For the text-containing cell, return its midpoint in [x, y] coordinate format. 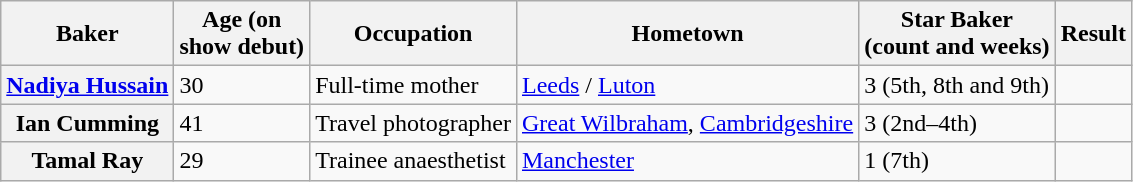
3 (2nd–4th) [957, 123]
Tamal Ray [88, 161]
Ian Cumming [88, 123]
30 [242, 85]
Baker [88, 34]
Result [1093, 34]
Star Baker(count and weeks) [957, 34]
Manchester [687, 161]
3 (5th, 8th and 9th) [957, 85]
Full-time mother [414, 85]
Leeds / Luton [687, 85]
Nadiya Hussain [88, 85]
Occupation [414, 34]
Trainee anaesthetist [414, 161]
41 [242, 123]
Great Wilbraham, Cambridgeshire [687, 123]
Age (onshow debut) [242, 34]
Hometown [687, 34]
29 [242, 161]
1 (7th) [957, 161]
Travel photographer [414, 123]
